Pinpoint the cell where the given text exists, returning its [x, y] midpoint coordinate. 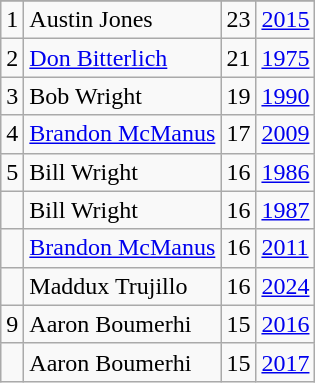
Don Bitterlich [122, 58]
23 [238, 20]
1990 [286, 96]
2015 [286, 20]
2017 [286, 362]
4 [12, 134]
2024 [286, 286]
2 [12, 58]
Bob Wright [122, 96]
19 [238, 96]
5 [12, 172]
1 [12, 20]
2016 [286, 324]
Maddux Trujillo [122, 286]
2011 [286, 248]
2009 [286, 134]
1975 [286, 58]
1987 [286, 210]
3 [12, 96]
9 [12, 324]
Austin Jones [122, 20]
17 [238, 134]
1986 [286, 172]
21 [238, 58]
